Output the [x, y] coordinate of the center of the cell containing the given text.  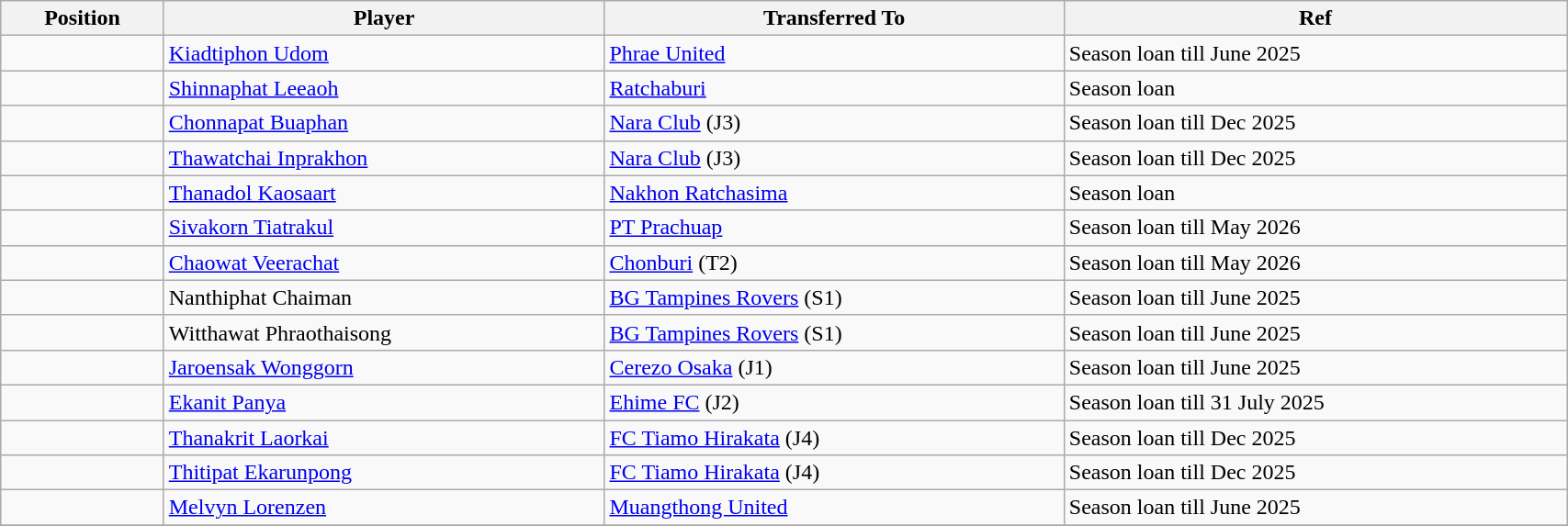
Muangthong United [834, 508]
Ekanit Panya [384, 402]
Transferred To [834, 18]
Thitipat Ekarunpong [384, 473]
Witthawat Phraothaisong [384, 332]
Chonnapat Buaphan [384, 123]
Thanakrit Laorkai [384, 438]
Season loan till 31 July 2025 [1315, 402]
Cerezo Osaka (J1) [834, 367]
Thawatchai Inprakhon [384, 158]
Ratchaburi [834, 88]
Chaowat Veerachat [384, 263]
Shinnaphat Leeaoh [384, 88]
Thanadol Kaosaart [384, 193]
Ref [1315, 18]
Chonburi (T2) [834, 263]
Sivakorn Tiatrakul [384, 228]
Kiadtiphon Udom [384, 53]
Melvyn Lorenzen [384, 508]
Position [83, 18]
Nakhon Ratchasima [834, 193]
Ehime FC (J2) [834, 402]
Player [384, 18]
PT Prachuap [834, 228]
Nanthiphat Chaiman [384, 297]
Jaroensak Wonggorn [384, 367]
Phrae United [834, 53]
